Detect which cell encompasses the target text, then output its [X, Y] center coordinate. 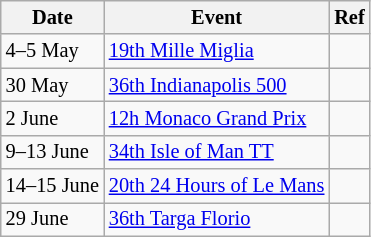
Date [52, 17]
30 May [52, 85]
20th 24 Hours of Le Mans [216, 186]
12h Monaco Grand Prix [216, 118]
Event [216, 17]
9–13 June [52, 152]
4–5 May [52, 51]
34th Isle of Man TT [216, 152]
36th Indianapolis 500 [216, 85]
Ref [349, 17]
29 June [52, 219]
19th Mille Miglia [216, 51]
14–15 June [52, 186]
36th Targa Florio [216, 219]
2 June [52, 118]
